Return (X, Y) of the center of cell containing provided text 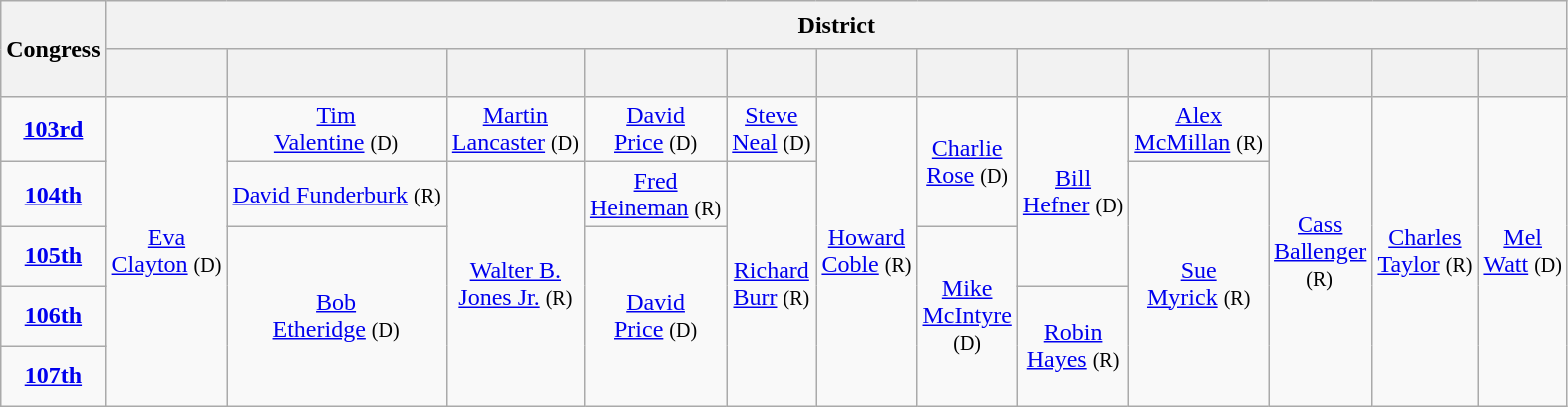
HowardCoble (R) (866, 251)
MelWatt (D) (1523, 251)
AlexMcMillan (R) (1199, 130)
MartinLancaster (D) (515, 130)
104th (54, 194)
CassBallenger(R) (1320, 251)
District (836, 25)
David Funderburk (R) (336, 194)
107th (54, 376)
RichardBurr (R) (772, 283)
105th (54, 256)
EvaClayton (D) (166, 251)
SueMyrick (R) (1199, 283)
Walter B.Jones Jr. (R) (515, 283)
FredHeineman (R) (655, 194)
CharlesTaylor (R) (1425, 251)
Congress (54, 49)
TimValentine (D) (336, 130)
CharlieRose (D) (967, 162)
SteveNeal (D) (772, 130)
RobinHayes (R) (1072, 346)
106th (54, 316)
BobEtheridge (D) (336, 316)
MikeMcIntyre(D) (967, 316)
103rd (54, 130)
BillHefner (D) (1072, 192)
